Scan for the cell matching the given text and deliver its (x, y) coordinate at center. 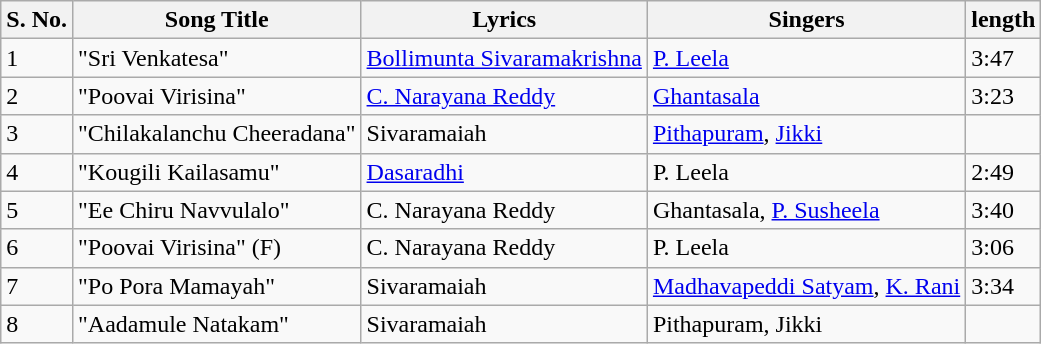
3:40 (1004, 210)
length (1004, 20)
8 (37, 324)
3:47 (1004, 58)
"Poovai Virisina" (216, 96)
3:23 (1004, 96)
"Kougili Kailasamu" (216, 172)
S. No. (37, 20)
Madhavapeddi Satyam, K. Rani (806, 286)
"Ee Chiru Navvulalo" (216, 210)
"Poovai Virisina" (F) (216, 248)
3 (37, 134)
Dasaradhi (504, 172)
"Chilakalanchu Cheeradana" (216, 134)
6 (37, 248)
1 (37, 58)
Singers (806, 20)
2 (37, 96)
Ghantasala, P. Susheela (806, 210)
3:34 (1004, 286)
"Sri Venkatesa" (216, 58)
"Po Pora Mamayah" (216, 286)
Ghantasala (806, 96)
2:49 (1004, 172)
"Aadamule Natakam" (216, 324)
7 (37, 286)
5 (37, 210)
Lyrics (504, 20)
4 (37, 172)
3:06 (1004, 248)
Bollimunta Sivaramakrishna (504, 58)
Song Title (216, 20)
